From the cell containing the given text, extract its center point as (X, Y) coordinate. 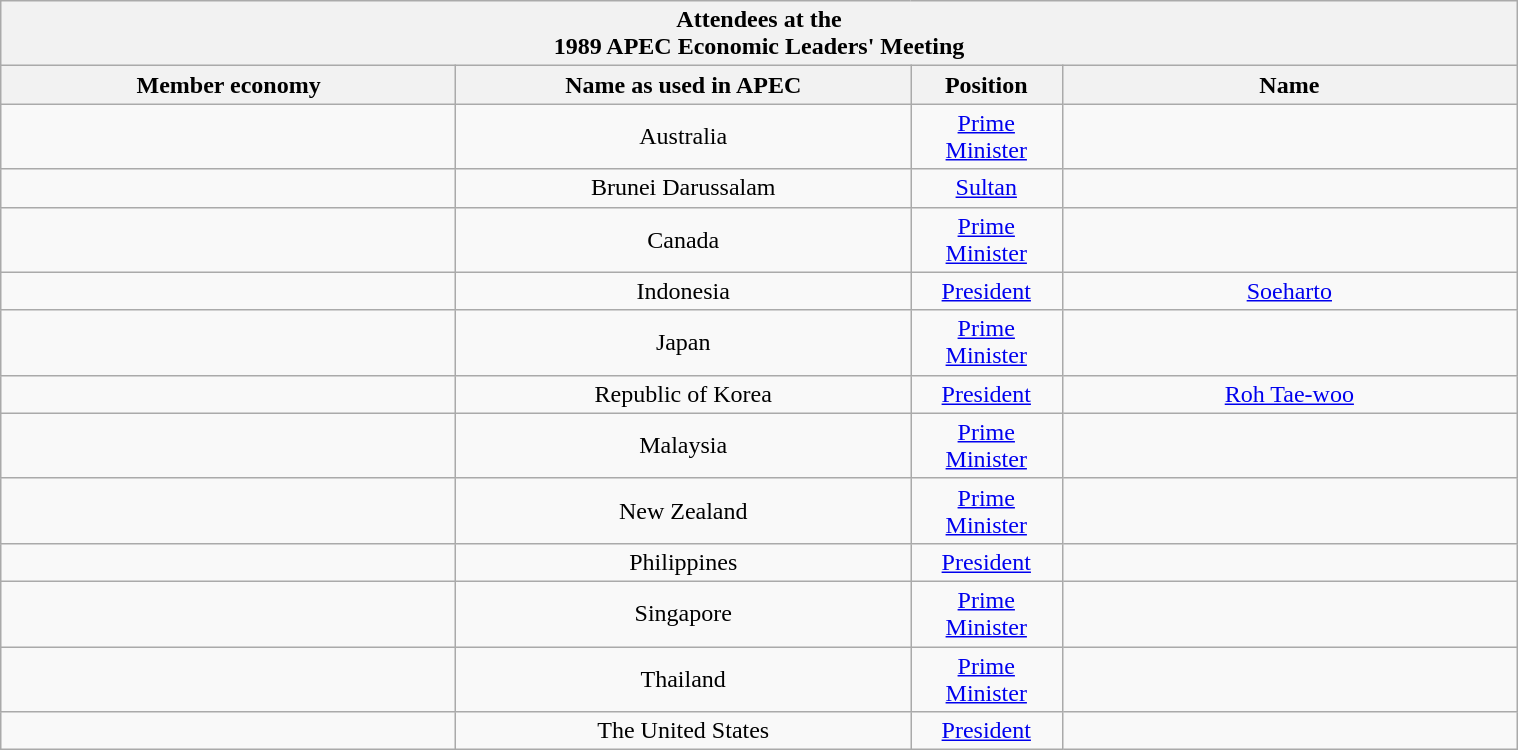
Australia (684, 136)
Japan (684, 342)
Name as used in APEC (684, 85)
Thailand (684, 678)
New Zealand (684, 510)
Philippines (684, 562)
Position (986, 85)
Member economy (228, 85)
Attendees at the1989 APEC Economic Leaders' Meeting (758, 34)
The United States (684, 731)
Brunei Darussalam (684, 188)
Roh Tae-woo (1290, 394)
Name (1290, 85)
Republic of Korea (684, 394)
Singapore (684, 614)
Malaysia (684, 446)
Indonesia (684, 291)
Sultan (986, 188)
Canada (684, 240)
Soeharto (1290, 291)
